Search for the cell housing the specified text and yield its [x, y] center coordinate. 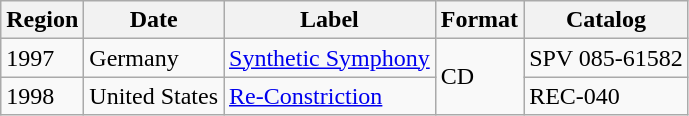
Re-Constriction [330, 96]
1998 [42, 96]
Region [42, 20]
SPV 085-61582 [606, 58]
REC-040 [606, 96]
Catalog [606, 20]
Format [479, 20]
Label [330, 20]
Germany [154, 58]
Synthetic Symphony [330, 58]
1997 [42, 58]
United States [154, 96]
CD [479, 77]
Date [154, 20]
